Locate the cell with the specified text and output its [X, Y] center coordinate. 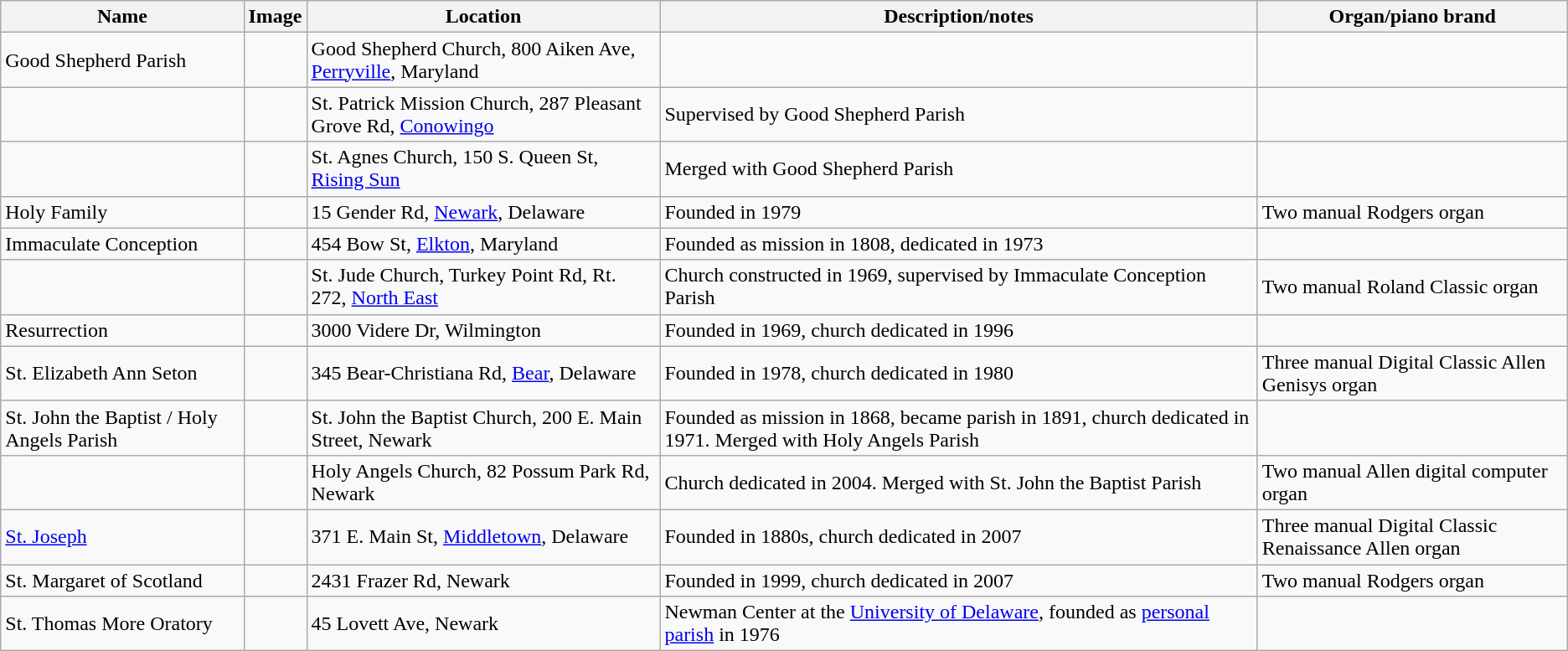
St. Jude Church, Turkey Point Rd, Rt. 272, North East [483, 287]
Founded in 1880s, church dedicated in 2007 [958, 536]
Two manual Roland Classic organ [1412, 287]
2431 Frazer Rd, Newark [483, 581]
Two manual Allen digital computer organ [1412, 483]
Three manual Digital Classic Renaissance Allen organ [1412, 536]
Good Shepherd Parish [122, 60]
Location [483, 17]
Supervised by Good Shepherd Parish [958, 114]
Resurrection [122, 330]
Founded in 1999, church dedicated in 2007 [958, 581]
Founded in 1978, church dedicated in 1980 [958, 374]
St. Joseph [122, 536]
345 Bear-Christiana Rd, Bear, Delaware [483, 374]
St. John the Baptist Church, 200 E. Main Street, Newark [483, 427]
Immaculate Conception [122, 244]
Holy Angels Church, 82 Possum Park Rd, Newark [483, 483]
St. Margaret of Scotland [122, 581]
Merged with Good Shepherd Parish [958, 169]
3000 Videre Dr, Wilmington [483, 330]
Founded as mission in 1868, became parish in 1891, church dedicated in 1971. Merged with Holy Angels Parish [958, 427]
Founded in 1969, church dedicated in 1996 [958, 330]
Name [122, 17]
Holy Family [122, 212]
Founded as mission in 1808, dedicated in 1973 [958, 244]
15 Gender Rd, Newark, Delaware [483, 212]
St. Thomas More Oratory [122, 623]
St. Patrick Mission Church, 287 Pleasant Grove Rd, Conowingo [483, 114]
Church constructed in 1969, supervised by Immaculate Conception Parish [958, 287]
St. John the Baptist / Holy Angels Parish [122, 427]
Description/notes [958, 17]
Church dedicated in 2004. Merged with St. John the Baptist Parish [958, 483]
St. Elizabeth Ann Seton [122, 374]
Newman Center at the University of Delaware, founded as personal parish in 1976 [958, 623]
Image [275, 17]
Founded in 1979 [958, 212]
371 E. Main St, Middletown, Delaware [483, 536]
45 Lovett Ave, Newark [483, 623]
454 Bow St, Elkton, Maryland [483, 244]
Three manual Digital Classic Allen Genisys organ [1412, 374]
Good Shepherd Church, 800 Aiken Ave, Perryville, Maryland [483, 60]
Organ/piano brand [1412, 17]
St. Agnes Church, 150 S. Queen St, Rising Sun [483, 169]
